Scan for the cell matching the given text and deliver its (x, y) coordinate at center. 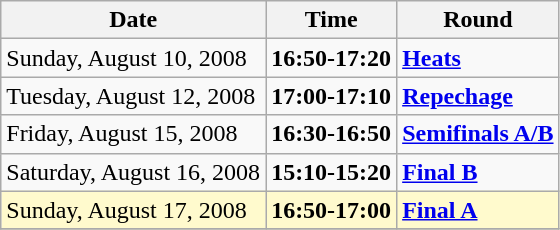
Final B (478, 172)
Sunday, August 10, 2008 (134, 58)
Friday, August 15, 2008 (134, 134)
Tuesday, August 12, 2008 (134, 96)
16:50-17:00 (332, 210)
Sunday, August 17, 2008 (134, 210)
15:10-15:20 (332, 172)
Semifinals A/B (478, 134)
Date (134, 20)
16:30-16:50 (332, 134)
16:50-17:20 (332, 58)
Repechage (478, 96)
Time (332, 20)
17:00-17:10 (332, 96)
Heats (478, 58)
Final A (478, 210)
Round (478, 20)
Saturday, August 16, 2008 (134, 172)
